Return [X, Y] of the center of cell containing provided text 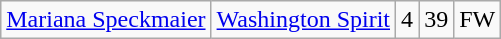
Mariana Speckmaier [106, 20]
FW [478, 20]
Washington Spirit [303, 20]
39 [436, 20]
4 [408, 20]
